Return the (x, y) coordinate for the center point of the cell that contains the specified text.  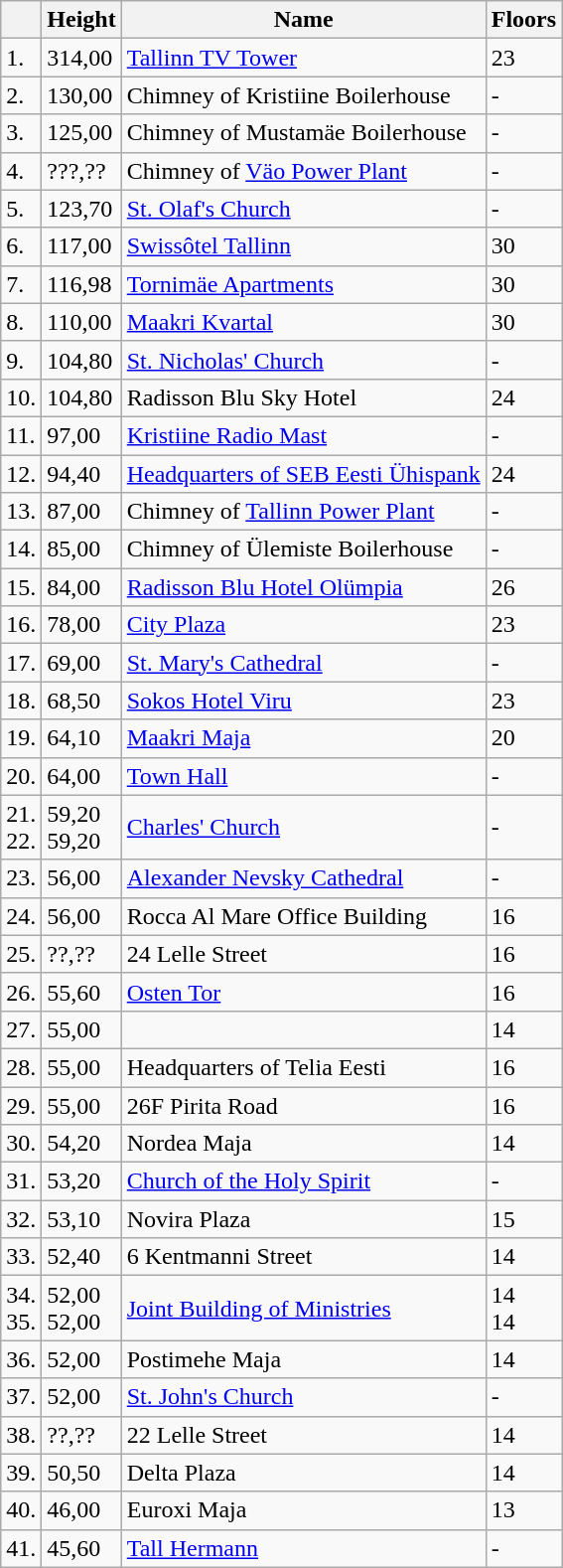
Delta Plaza (304, 1473)
Tornimäe Apartments (304, 284)
26F Pirita Road (304, 1106)
Nordea Maja (304, 1144)
6. (22, 246)
St. John's Church (304, 1397)
13 (523, 1510)
34.35. (22, 1308)
53,10 (81, 1219)
Osten Tor (304, 992)
24. (22, 916)
25. (22, 954)
123,70 (81, 209)
15 (523, 1219)
Swissôtel Tallinn (304, 246)
94,40 (81, 474)
15. (22, 587)
117,00 (81, 246)
Kristiine Radio Mast (304, 435)
314,00 (81, 58)
26. (22, 992)
???,?? (81, 171)
2. (22, 95)
26 (523, 587)
Floors (523, 20)
68,50 (81, 701)
Radisson Blu Sky Hotel (304, 397)
Chimney of Tallinn Power Plant (304, 512)
78,00 (81, 625)
27. (22, 1029)
19. (22, 738)
20 (523, 738)
Name (304, 20)
7. (22, 284)
125,00 (81, 133)
Novira Plaza (304, 1219)
46,00 (81, 1510)
5. (22, 209)
33. (22, 1257)
City Plaza (304, 625)
14. (22, 549)
Chimney of Ülemiste Boilerhouse (304, 549)
53,20 (81, 1181)
39. (22, 1473)
18. (22, 701)
Chimney of Mustamäe Boilerhouse (304, 133)
Sokos Hotel Viru (304, 701)
45,60 (81, 1548)
22 Lelle Street (304, 1435)
37. (22, 1397)
Chimney of Kristiine Boilerhouse (304, 95)
Maakri Kvartal (304, 322)
32. (22, 1219)
52,0052,00 (81, 1308)
9. (22, 360)
116,98 (81, 284)
130,00 (81, 95)
Alexander Nevsky Cathedral (304, 878)
52,40 (81, 1257)
Tallinn TV Tower (304, 58)
Radisson Blu Hotel Olümpia (304, 587)
Euroxi Maja (304, 1510)
87,00 (81, 512)
23. (22, 878)
97,00 (81, 435)
84,00 (81, 587)
24 Lelle Street (304, 954)
6 Kentmanni Street (304, 1257)
85,00 (81, 549)
Tall Hermann (304, 1548)
40. (22, 1510)
Headquarters of SEB Eesti Ühispank (304, 474)
Joint Building of Ministries (304, 1308)
Postimehe Maja (304, 1359)
41. (22, 1548)
Town Hall (304, 776)
30. (22, 1144)
16. (22, 625)
13. (22, 512)
8. (22, 322)
St. Nicholas' Church (304, 360)
55,60 (81, 992)
64,10 (81, 738)
St. Olaf's Church (304, 209)
36. (22, 1359)
50,50 (81, 1473)
69,00 (81, 663)
11. (22, 435)
Maakri Maja (304, 738)
1414 (523, 1308)
Headquarters of Telia Eesti (304, 1067)
110,00 (81, 322)
Church of the Holy Spirit (304, 1181)
Charles' Church (304, 827)
21.22. (22, 827)
38. (22, 1435)
28. (22, 1067)
1. (22, 58)
64,00 (81, 776)
59,2059,20 (81, 827)
54,20 (81, 1144)
10. (22, 397)
31. (22, 1181)
17. (22, 663)
12. (22, 474)
Chimney of Väo Power Plant (304, 171)
29. (22, 1106)
Rocca Al Mare Office Building (304, 916)
St. Mary's Cathedral (304, 663)
3. (22, 133)
20. (22, 776)
4. (22, 171)
Height (81, 20)
